For the text-containing cell, return its midpoint in (x, y) coordinate format. 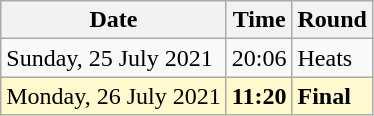
20:06 (259, 58)
Heats (332, 58)
Date (114, 20)
Round (332, 20)
Sunday, 25 July 2021 (114, 58)
Time (259, 20)
Monday, 26 July 2021 (114, 96)
Final (332, 96)
11:20 (259, 96)
